Output the [x, y] coordinate of the center of the cell containing the given text.  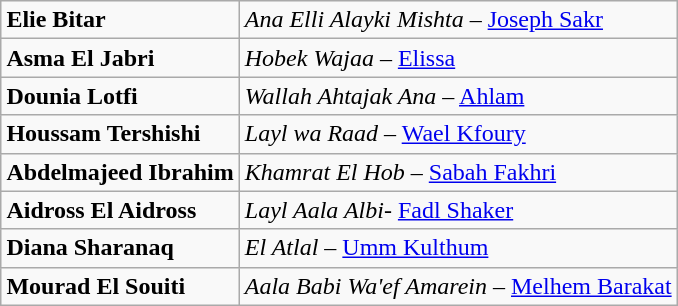
Elie Bitar [120, 20]
Mourad El Souiti [120, 286]
Aidross El Aidross [120, 210]
Diana Sharanaq [120, 248]
El Atlal – Umm Kulthum [458, 248]
Wallah Ahtajak Ana – Ahlam [458, 96]
Dounia Lotfi [120, 96]
Abdelmajeed Ibrahim [120, 172]
Houssam Tershishi [120, 134]
Khamrat El Hob – Sabah Fakhri [458, 172]
Ana Elli Alayki Mishta – Joseph Sakr [458, 20]
Aala Babi Wa'ef Amarein – Melhem Barakat [458, 286]
Layl Aala Albi- Fadl Shaker [458, 210]
Layl wa Raad – Wael Kfoury [458, 134]
Hobek Wajaa – Elissa [458, 58]
Asma El Jabri [120, 58]
